Capture the cell that displays the provided text and extract its (X, Y) central coordinate. 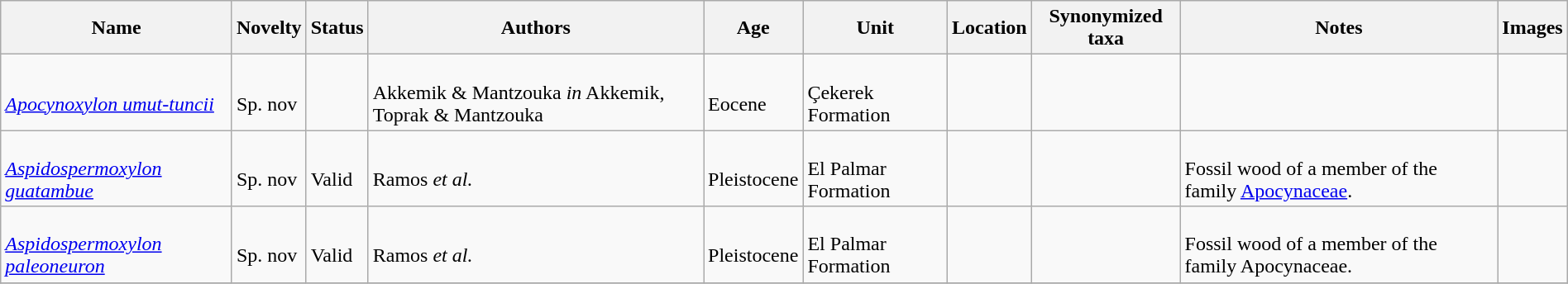
Age (753, 28)
Synonymized taxa (1106, 28)
Notes (1339, 28)
Novelty (269, 28)
Aspidospermoxylon guatambue (117, 168)
Unit (875, 28)
Apocynoxylon umut-tuncii (117, 92)
Çekerek Formation (875, 92)
Eocene (753, 92)
Akkemik & Mantzouka in Akkemik, Toprak & Mantzouka (536, 92)
Status (337, 28)
Location (990, 28)
Aspidospermoxylon paleoneuron (117, 244)
Name (117, 28)
Authors (536, 28)
Images (1532, 28)
